For the text-containing cell, return its midpoint in [x, y] coordinate format. 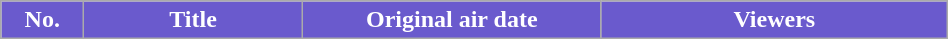
Viewers [774, 20]
No. [42, 20]
Title [193, 20]
Original air date [452, 20]
